Search for the cell housing the specified text and yield its [x, y] center coordinate. 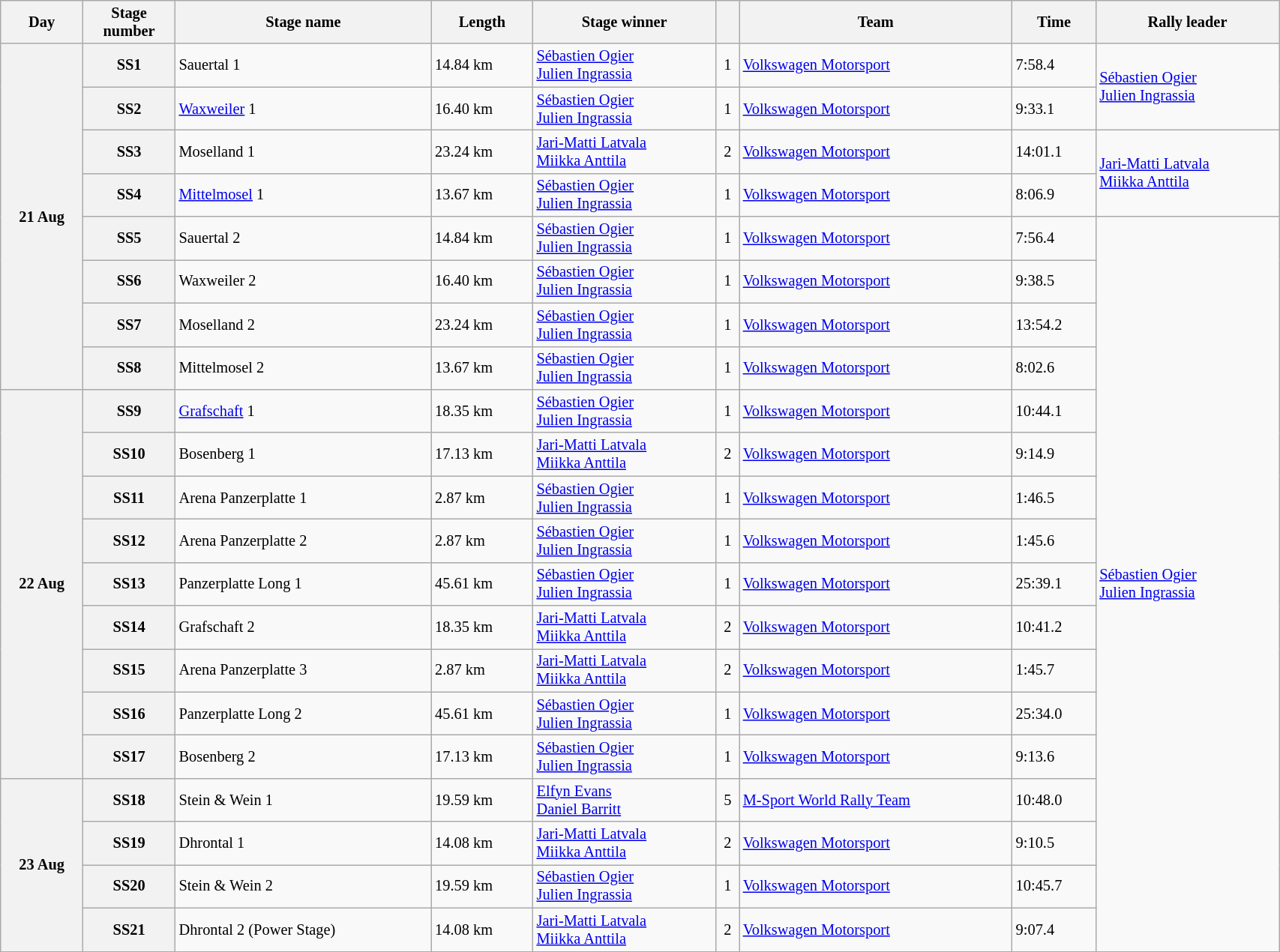
SS18 [129, 800]
Time [1054, 22]
9:10.5 [1054, 843]
Team [876, 22]
13:54.2 [1054, 325]
Arena Panzerplatte 3 [304, 670]
9:13.6 [1054, 756]
SS6 [129, 281]
M-Sport World Rally Team [876, 800]
1:46.5 [1054, 498]
8:06.9 [1054, 195]
10:48.0 [1054, 800]
14:01.1 [1054, 151]
SS12 [129, 540]
9:14.9 [1054, 454]
SS10 [129, 454]
SS4 [129, 195]
Arena Panzerplatte 1 [304, 498]
22 Aug [42, 583]
Stage winner [625, 22]
10:45.7 [1054, 886]
10:44.1 [1054, 411]
SS15 [129, 670]
Grafschaft 1 [304, 411]
SS17 [129, 756]
SS5 [129, 238]
Arena Panzerplatte 2 [304, 540]
7:56.4 [1054, 238]
Sauertal 2 [304, 238]
25:39.1 [1054, 584]
SS2 [129, 109]
Bosenberg 2 [304, 756]
9:07.4 [1054, 930]
7:58.4 [1054, 65]
SS3 [129, 151]
SS11 [129, 498]
SS8 [129, 368]
Length [481, 22]
Waxweiler 2 [304, 281]
1:45.6 [1054, 540]
Stein & Wein 2 [304, 886]
5 [727, 800]
Moselland 2 [304, 325]
Bosenberg 1 [304, 454]
Grafschaft 2 [304, 627]
SS21 [129, 930]
SS1 [129, 65]
Elfyn Evans Daniel Barritt [625, 800]
9:38.5 [1054, 281]
Moselland 1 [304, 151]
25:34.0 [1054, 714]
23 Aug [42, 865]
SS20 [129, 886]
21 Aug [42, 216]
Mittelmosel 1 [304, 195]
SS7 [129, 325]
SS13 [129, 584]
Stagenumber [129, 22]
SS9 [129, 411]
9:33.1 [1054, 109]
10:41.2 [1054, 627]
Dhrontal 1 [304, 843]
SS16 [129, 714]
Mittelmosel 2 [304, 368]
Panzerplatte Long 2 [304, 714]
SS19 [129, 843]
8:02.6 [1054, 368]
Panzerplatte Long 1 [304, 584]
Rally leader [1187, 22]
Dhrontal 2 (Power Stage) [304, 930]
SS14 [129, 627]
1:45.7 [1054, 670]
Sauertal 1 [304, 65]
Day [42, 22]
Waxweiler 1 [304, 109]
Stage name [304, 22]
Stein & Wein 1 [304, 800]
